Locate the cell with the specified text and output its (x, y) center coordinate. 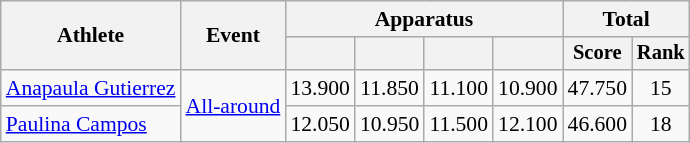
46.600 (598, 124)
Apparatus (424, 19)
11.500 (458, 124)
18 (661, 124)
Total (626, 19)
15 (661, 88)
12.050 (320, 124)
47.750 (598, 88)
Anapaula Gutierrez (91, 88)
All-around (232, 106)
Event (232, 36)
10.950 (390, 124)
Score (598, 54)
11.850 (390, 88)
10.900 (528, 88)
Rank (661, 54)
11.100 (458, 88)
13.900 (320, 88)
Paulina Campos (91, 124)
12.100 (528, 124)
Athlete (91, 36)
